Extract the (X, Y) coordinate from the center of the cell holding the provided text.  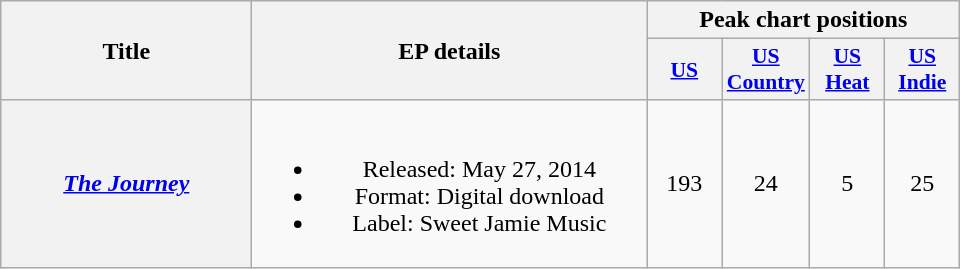
US (684, 70)
25 (922, 184)
US Country (766, 70)
Released: May 27, 2014Format: Digital downloadLabel: Sweet Jamie Music (450, 184)
EP details (450, 50)
Peak chart positions (804, 20)
US Heat (848, 70)
5 (848, 184)
Title (126, 50)
US Indie (922, 70)
The Journey (126, 184)
24 (766, 184)
193 (684, 184)
